Scan for the cell matching the given text and deliver its [X, Y] coordinate at center. 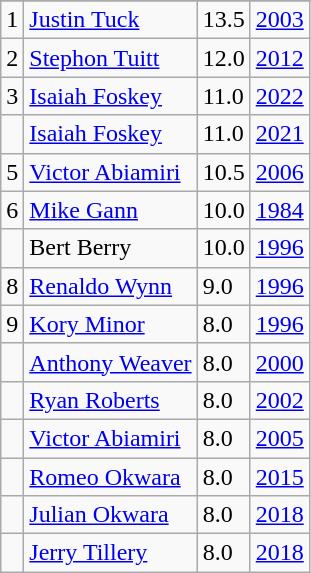
Jerry Tillery [110, 553]
8 [12, 286]
2000 [280, 362]
Kory Minor [110, 324]
2002 [280, 400]
2 [12, 58]
2015 [280, 477]
9 [12, 324]
Romeo Okwara [110, 477]
1 [12, 20]
2006 [280, 172]
2012 [280, 58]
5 [12, 172]
2022 [280, 96]
9.0 [224, 286]
3 [12, 96]
Anthony Weaver [110, 362]
Mike Gann [110, 210]
Ryan Roberts [110, 400]
Renaldo Wynn [110, 286]
1984 [280, 210]
12.0 [224, 58]
Stephon Tuitt [110, 58]
Julian Okwara [110, 515]
2021 [280, 134]
2005 [280, 438]
13.5 [224, 20]
10.5 [224, 172]
6 [12, 210]
Bert Berry [110, 248]
Justin Tuck [110, 20]
2003 [280, 20]
